Return the [X, Y] coordinate for the center point of the cell that contains the specified text.  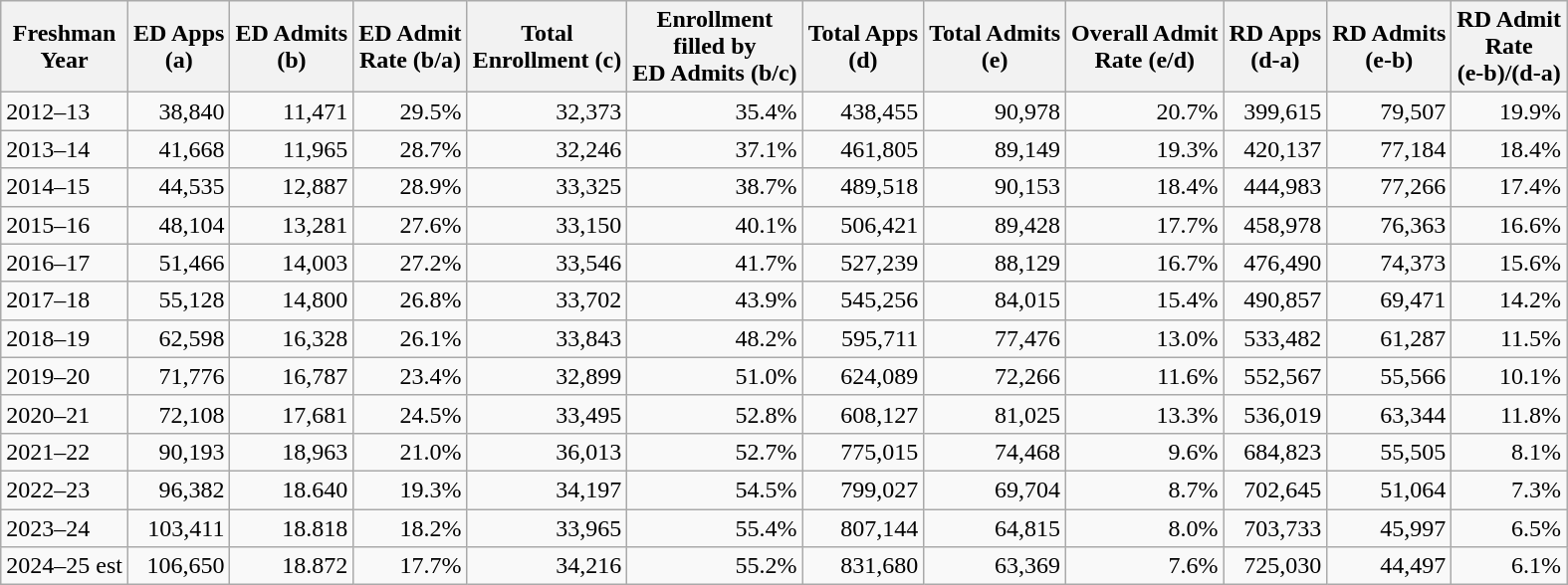
33,325 [548, 187]
ED Admit Rate (b/a) [410, 47]
ED Admits (b) [292, 47]
72,266 [996, 376]
Total Apps (d) [863, 47]
96,382 [178, 489]
10.1% [1509, 376]
36,013 [548, 452]
12,887 [292, 187]
Total Admits (e) [996, 47]
27.2% [410, 263]
11.8% [1509, 414]
77,266 [1390, 187]
16.6% [1509, 225]
54.5% [715, 489]
2012–13 [65, 111]
76,363 [1390, 225]
43.9% [715, 300]
41,668 [178, 149]
19.9% [1509, 111]
2022–23 [65, 489]
89,428 [996, 225]
89,149 [996, 149]
11,965 [292, 149]
11.5% [1509, 338]
37.1% [715, 149]
7.6% [1145, 566]
52.8% [715, 414]
55.4% [715, 528]
62,598 [178, 338]
16,787 [292, 376]
7.3% [1509, 489]
Overall Admit Rate (e/d) [1145, 47]
552,567 [1275, 376]
48.2% [715, 338]
52.7% [715, 452]
624,089 [863, 376]
61,287 [1390, 338]
55,505 [1390, 452]
33,702 [548, 300]
2014–15 [65, 187]
831,680 [863, 566]
2021–22 [65, 452]
14,800 [292, 300]
2016–17 [65, 263]
69,471 [1390, 300]
28.9% [410, 187]
18.818 [292, 528]
458,978 [1275, 225]
595,711 [863, 338]
18.640 [292, 489]
14.2% [1509, 300]
807,144 [863, 528]
33,965 [548, 528]
69,704 [996, 489]
55.2% [715, 566]
74,468 [996, 452]
489,518 [863, 187]
799,027 [863, 489]
Enrollment filled by ED Admits (b/c) [715, 47]
63,369 [996, 566]
18.872 [292, 566]
77,476 [996, 338]
608,127 [863, 414]
27.6% [410, 225]
77,184 [1390, 149]
8.0% [1145, 528]
RD Admit Rate (e-b)/(d-a) [1509, 47]
17.4% [1509, 187]
RD Apps (d-a) [1275, 47]
90,193 [178, 452]
45,997 [1390, 528]
13,281 [292, 225]
13.0% [1145, 338]
41.7% [715, 263]
33,495 [548, 414]
2017–18 [65, 300]
32,899 [548, 376]
16,328 [292, 338]
40.1% [715, 225]
11,471 [292, 111]
2020–21 [65, 414]
44,497 [1390, 566]
88,129 [996, 263]
23.4% [410, 376]
103,411 [178, 528]
14,003 [292, 263]
72,108 [178, 414]
2013–14 [65, 149]
399,615 [1275, 111]
79,507 [1390, 111]
703,733 [1275, 528]
ED Apps (a) [178, 47]
684,823 [1275, 452]
32,246 [548, 149]
51,466 [178, 263]
17,681 [292, 414]
71,776 [178, 376]
90,978 [996, 111]
38,840 [178, 111]
Total Enrollment (c) [548, 47]
2019–20 [65, 376]
44,535 [178, 187]
90,153 [996, 187]
6.1% [1509, 566]
21.0% [410, 452]
20.7% [1145, 111]
26.1% [410, 338]
64,815 [996, 528]
702,645 [1275, 489]
438,455 [863, 111]
725,030 [1275, 566]
2024–25 est [65, 566]
420,137 [1275, 149]
527,239 [863, 263]
51.0% [715, 376]
15.6% [1509, 263]
Freshman Year [65, 47]
490,857 [1275, 300]
775,015 [863, 452]
34,197 [548, 489]
533,482 [1275, 338]
74,373 [1390, 263]
48,104 [178, 225]
55,566 [1390, 376]
24.5% [410, 414]
2018–19 [65, 338]
444,983 [1275, 187]
8.7% [1145, 489]
29.5% [410, 111]
6.5% [1509, 528]
35.4% [715, 111]
11.6% [1145, 376]
8.1% [1509, 452]
33,546 [548, 263]
32,373 [548, 111]
81,025 [996, 414]
33,150 [548, 225]
26.8% [410, 300]
18,963 [292, 452]
545,256 [863, 300]
38.7% [715, 187]
51,064 [1390, 489]
476,490 [1275, 263]
2023–24 [65, 528]
2015–16 [65, 225]
461,805 [863, 149]
34,216 [548, 566]
84,015 [996, 300]
506,421 [863, 225]
18.2% [410, 528]
RD Admits (e-b) [1390, 47]
28.7% [410, 149]
55,128 [178, 300]
13.3% [1145, 414]
33,843 [548, 338]
536,019 [1275, 414]
15.4% [1145, 300]
106,650 [178, 566]
63,344 [1390, 414]
16.7% [1145, 263]
9.6% [1145, 452]
